Extract the (x, y) coordinate from the center of the cell holding the provided text.  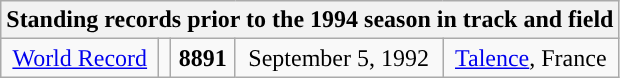
Talence, France (531, 58)
Standing records prior to the 1994 season in track and field (310, 20)
World Record (80, 58)
8891 (203, 58)
September 5, 1992 (339, 58)
